Extract the [X, Y] coordinate from the center of the cell holding the provided text.  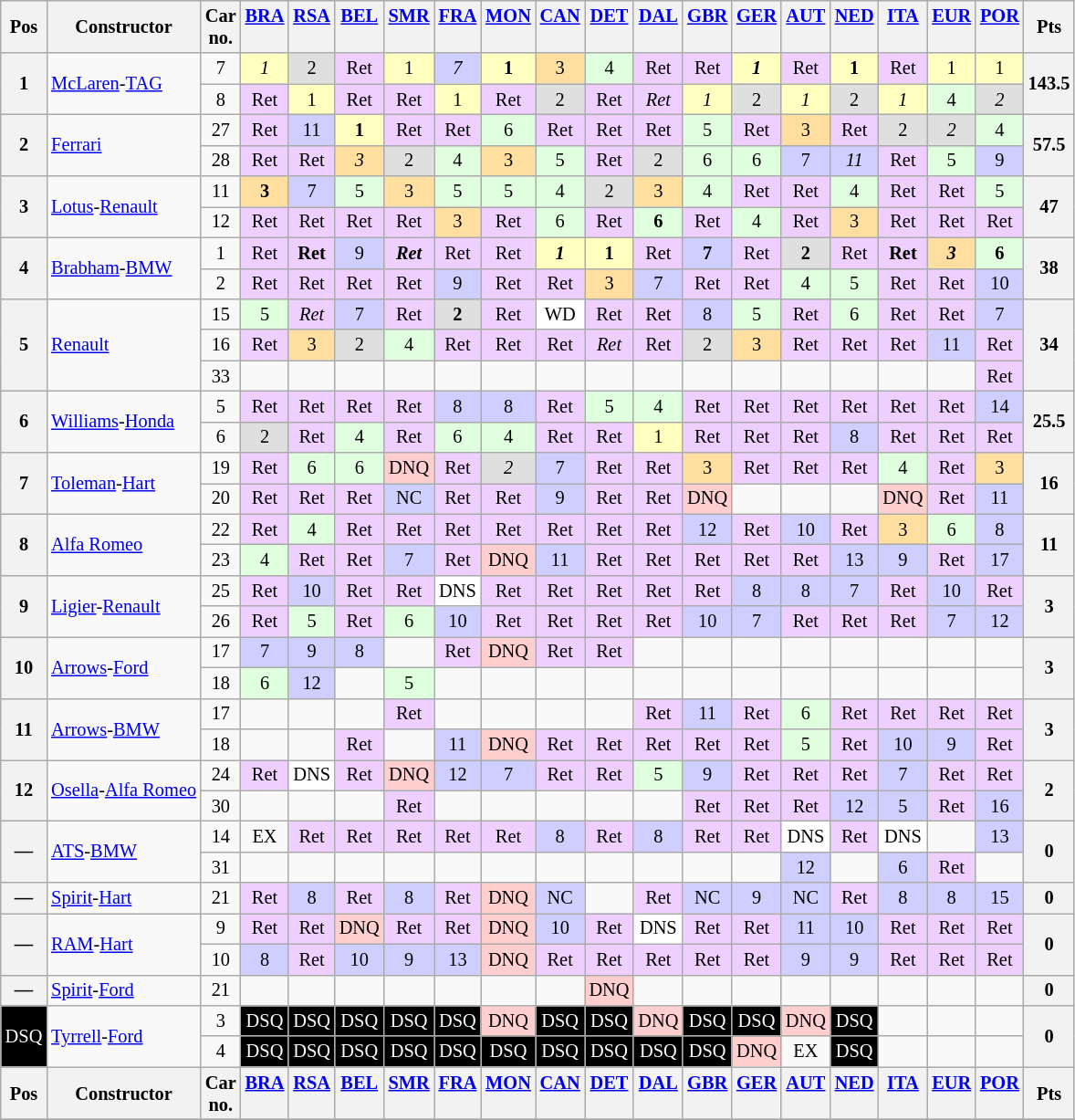
47 [1049, 206]
McLaren-TAG [124, 84]
Arrows-BMW [124, 728]
Ligier-Renault [124, 606]
Spirit-Hart [124, 898]
34 [1049, 345]
143.5 [1049, 84]
Arrows-Ford [124, 666]
31 [221, 867]
30 [221, 806]
33 [221, 376]
WD [560, 314]
25.5 [1049, 422]
Renault [124, 345]
57.5 [1049, 144]
Lotus-Renault [124, 206]
Brabham-BMW [124, 268]
22 [221, 529]
Toleman-Hart [124, 484]
38 [1049, 268]
RAM-Hart [124, 944]
26 [221, 622]
Alfa Romeo [124, 544]
20 [221, 498]
Spirit-Ford [124, 990]
ATS-BMW [124, 851]
Ferrari [124, 144]
23 [221, 560]
Osella-Alfa Romeo [124, 790]
Williams-Honda [124, 422]
19 [221, 468]
24 [221, 775]
27 [221, 130]
Tyrrell-Ford [124, 1035]
28 [221, 161]
25 [221, 591]
